Find where the given text appears and provide that cell's center as (x, y) coordinate. 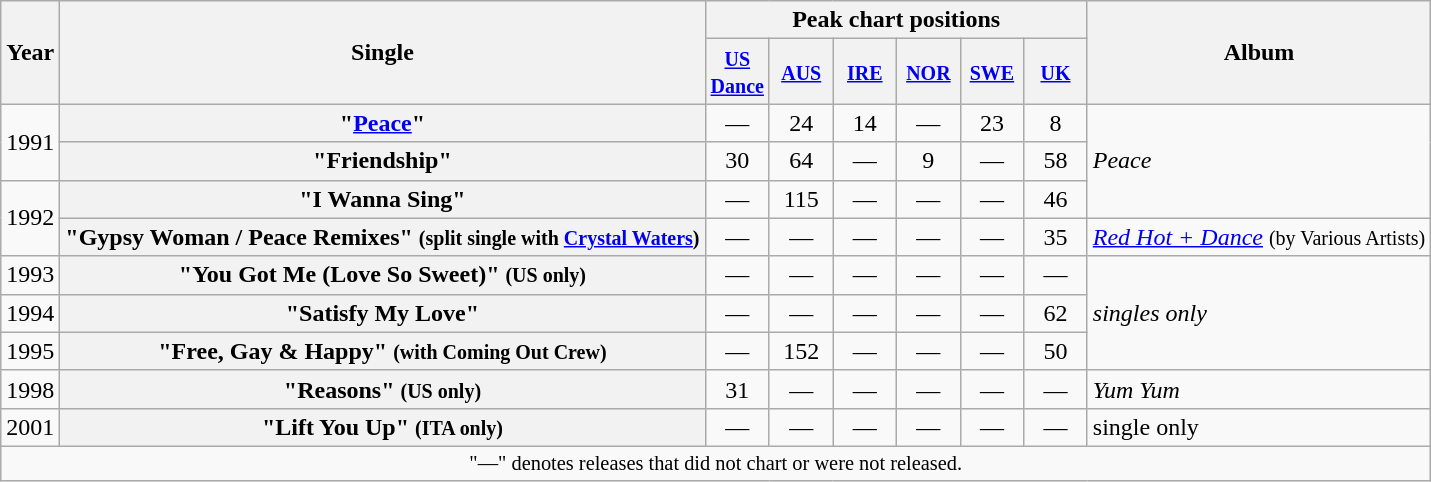
"I Wanna Sing" (382, 199)
NOR (929, 72)
Peak chart positions (896, 20)
singles only (1258, 313)
"Friendship" (382, 161)
1991 (30, 142)
Peace (1258, 161)
14 (865, 123)
"Satisfy My Love" (382, 313)
"Peace" (382, 123)
1998 (30, 389)
IRE (865, 72)
US Dance (737, 72)
1992 (30, 218)
single only (1258, 427)
Red Hot + Dance (by Various Artists) (1258, 237)
64 (801, 161)
62 (1056, 313)
Year (30, 52)
50 (1056, 351)
"Free, Gay & Happy" (with Coming Out Crew) (382, 351)
24 (801, 123)
58 (1056, 161)
8 (1056, 123)
152 (801, 351)
Album (1258, 52)
"—" denotes releases that did not chart or were not released. (716, 463)
115 (801, 199)
1994 (30, 313)
2001 (30, 427)
"Lift You Up" (ITA only) (382, 427)
Yum Yum (1258, 389)
23 (992, 123)
1995 (30, 351)
46 (1056, 199)
SWE (992, 72)
AUS (801, 72)
"Gypsy Woman / Peace Remixes" (split single with Crystal Waters) (382, 237)
Single (382, 52)
1993 (30, 275)
9 (929, 161)
"You Got Me (Love So Sweet)" (US only) (382, 275)
"Reasons" (US only) (382, 389)
35 (1056, 237)
31 (737, 389)
UK (1056, 72)
30 (737, 161)
